Locate the cell with the specified text and output its [x, y] center coordinate. 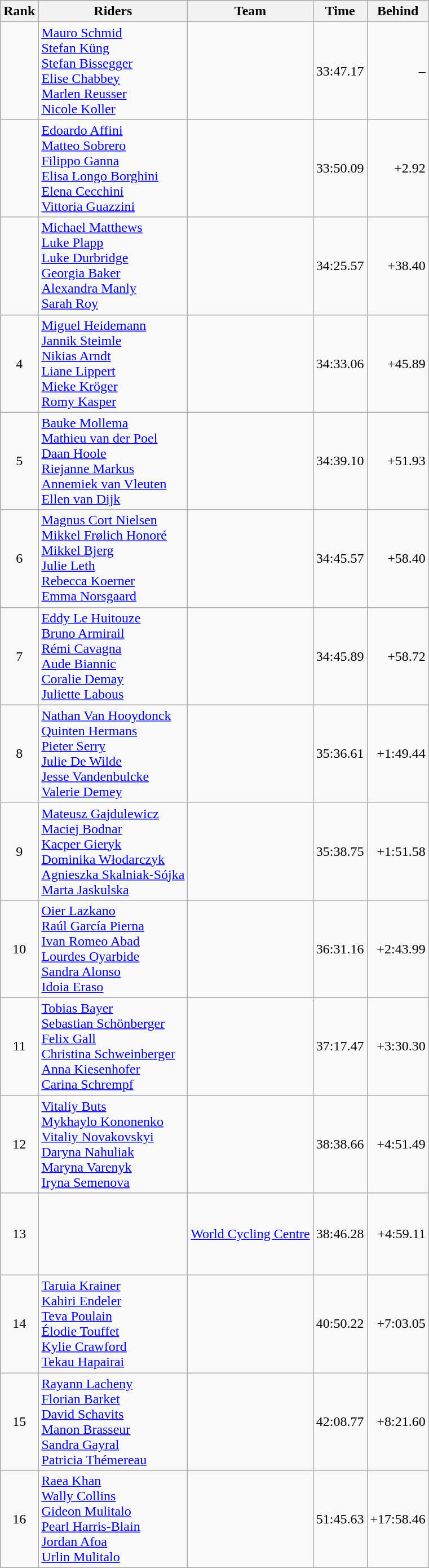
Mauro SchmidStefan KüngStefan BisseggerElise ChabbeyMarlen ReusserNicole Koller [113, 71]
35:36.61 [340, 753]
5 [19, 461]
13 [19, 1234]
Mateusz GajdulewiczMaciej BodnarKacper GierykDominika WłodarczykAgnieszka Skalniak-SójkaMarta Jaskulska [113, 851]
Vitaliy ButsMykhaylo Kononenko Vitaliy NovakovskyiDaryna NahuliakMaryna VarenykIryna Semenova [113, 1143]
12 [19, 1143]
51:45.63 [340, 1519]
Rank [19, 11]
34:45.57 [340, 558]
+38.40 [398, 266]
+17:58.46 [398, 1519]
38:38.66 [340, 1143]
Miguel HeidemannJannik SteimleNikias ArndtLiane LippertMieke KrögerRomy Kasper [113, 363]
+2.92 [398, 168]
11 [19, 1046]
37:17.47 [340, 1046]
34:39.10 [340, 461]
Nathan Van HooydonckQuinten HermansPieter SerryJulie De WildeJesse VandenbulckeValerie Demey [113, 753]
36:31.16 [340, 948]
4 [19, 363]
+7:03.05 [398, 1324]
Riders [113, 11]
Eddy Le HuitouzeBruno ArmirailRémi CavagnaAude BiannicCoralie DemayJuliette Labous [113, 656]
Tobias BayerSebastian Schönberger Felix GallChristina SchweinbergerAnna KiesenhoferCarina Schrempf [113, 1046]
Raea KhanWally Collins Gideon MulitaloPearl Harris-BlainJordan AfoaUrlin Mulitalo [113, 1519]
42:08.77 [340, 1422]
14 [19, 1324]
+1:51.58 [398, 851]
+58.40 [398, 558]
34:33.06 [340, 363]
+8:21.60 [398, 1422]
Magnus Cort NielsenMikkel Frølich Honoré Mikkel BjergJulie LethRebecca KoernerEmma Norsgaard [113, 558]
8 [19, 753]
+1:49.44 [398, 753]
Taruia KrainerKahiri Endeler Teva PoulainÉlodie TouffetKylie CrawfordTekau Hapairai [113, 1324]
35:38.75 [340, 851]
Edoardo AffiniMatteo SobreroFilippo GannaElisa Longo BorghiniElena CecchiniVittoria Guazzini [113, 168]
7 [19, 656]
+4:51.49 [398, 1143]
38:46.28 [340, 1234]
Team [250, 11]
+45.89 [398, 363]
Rayann LachenyFlorian Barket David SchavitsManon BrasseurSandra GayralPatricia Thémereau [113, 1422]
9 [19, 851]
16 [19, 1519]
Bauke MollemaMathieu van der PoelDaan HooleRiejanne MarkusAnnemiek van VleutenEllen van Dijk [113, 461]
6 [19, 558]
Time [340, 11]
Oier LazkanoRaúl García PiernaIvan Romeo AbadLourdes OyarbideSandra AlonsoIdoia Eraso [113, 948]
33:50.09 [340, 168]
Behind [398, 11]
34:45.89 [340, 656]
40:50.22 [340, 1324]
33:47.17 [340, 71]
+4:59.11 [398, 1234]
Michael MatthewsLuke PlappLuke DurbridgeGeorgia BakerAlexandra Manly Sarah Roy [113, 266]
+51.93 [398, 461]
– [398, 71]
10 [19, 948]
34:25.57 [340, 266]
15 [19, 1422]
+2:43.99 [398, 948]
World Cycling Centre [250, 1234]
+3:30.30 [398, 1046]
+58.72 [398, 656]
